Extract the (X, Y) coordinate from the center of the cell holding the provided text.  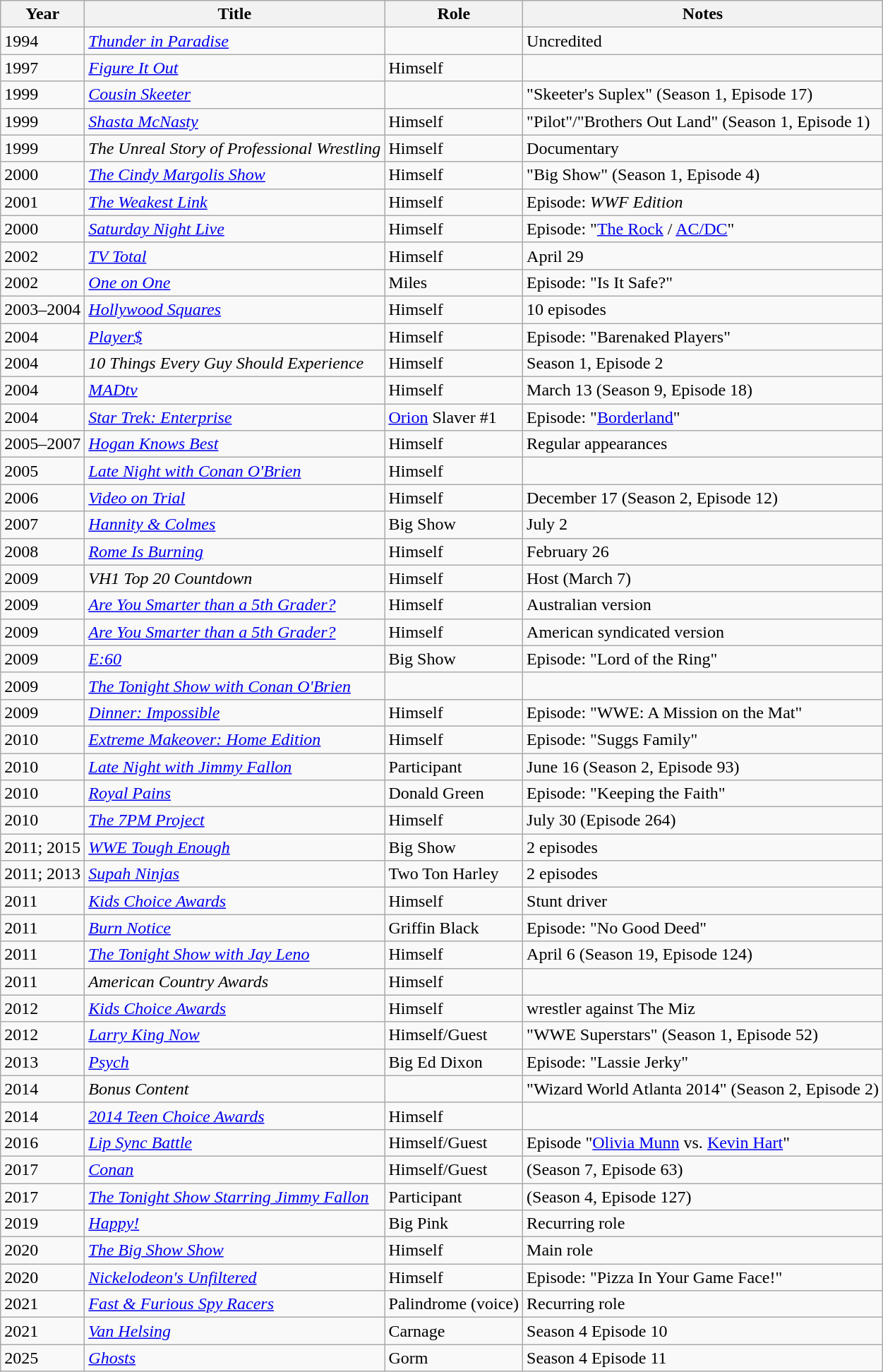
American Country Awards (234, 982)
2007 (42, 525)
Hollywood Squares (234, 309)
wrestler against The Miz (703, 1008)
Episode: "No Good Deed" (703, 928)
Lip Sync Battle (234, 1143)
Thunder in Paradise (234, 41)
Episode: "Keeping the Faith" (703, 794)
Year (42, 14)
2011; 2015 (42, 847)
1997 (42, 68)
Late Night with Jimmy Fallon (234, 766)
2005–2007 (42, 444)
2025 (42, 1358)
Host (March 7) (703, 578)
The Tonight Show with Jay Leno (234, 955)
Bonus Content (234, 1089)
"Skeeter's Suplex" (Season 1, Episode 17) (703, 95)
July 2 (703, 525)
The 7PM Project (234, 821)
10 Things Every Guy Should Experience (234, 364)
10 episodes (703, 309)
Conan (234, 1169)
Uncredited (703, 41)
April 6 (Season 19, Episode 124) (703, 955)
Larry King Now (234, 1035)
Episode: "Barenaked Players" (703, 337)
2016 (42, 1143)
Title (234, 14)
E:60 (234, 659)
Burn Notice (234, 928)
Big Ed Dixon (454, 1062)
Episode: "WWE: A Mission on the Mat" (703, 712)
2001 (42, 202)
2006 (42, 498)
Shasta McNasty (234, 121)
The Tonight Show with Conan O'Brien (234, 686)
"WWE Superstars" (Season 1, Episode 52) (703, 1035)
2019 (42, 1224)
VH1 Top 20 Countdown (234, 578)
Big Pink (454, 1224)
One on One (234, 282)
July 30 (Episode 264) (703, 821)
Episode: "The Rock / AC/DC" (703, 229)
American syndicated version (703, 632)
Season 4 Episode 10 (703, 1331)
"Wizard World Atlanta 2014" (Season 2, Episode 2) (703, 1089)
2011; 2013 (42, 874)
Rome Is Burning (234, 551)
March 13 (Season 9, Episode 18) (703, 390)
Donald Green (454, 794)
Two Ton Harley (454, 874)
The Weakest Link (234, 202)
MADtv (234, 390)
TV Total (234, 256)
Episode "Olivia Munn vs. Kevin Hart" (703, 1143)
The Big Show Show (234, 1251)
Regular appearances (703, 444)
Cousin Skeeter (234, 95)
Season 4 Episode 11 (703, 1358)
Episode: "Pizza In Your Game Face!" (703, 1277)
Episode: "Borderland" (703, 417)
Episode: "Is It Safe?" (703, 282)
Supah Ninjas (234, 874)
Griffin Black (454, 928)
June 16 (Season 2, Episode 93) (703, 766)
Role (454, 14)
2014 Teen Choice Awards (234, 1116)
2013 (42, 1062)
Fast & Furious Spy Racers (234, 1304)
Late Night with Conan O'Brien (234, 471)
Main role (703, 1251)
(Season 7, Episode 63) (703, 1169)
Psych (234, 1062)
Palindrome (voice) (454, 1304)
Van Helsing (234, 1331)
Extreme Makeover: Home Edition (234, 739)
2003–2004 (42, 309)
Miles (454, 282)
Stunt driver (703, 901)
Happy! (234, 1224)
Gorm (454, 1358)
"Pilot"/"Brothers Out Land" (Season 1, Episode 1) (703, 121)
Star Trek: Enterprise (234, 417)
Dinner: Impossible (234, 712)
Saturday Night Live (234, 229)
Orion Slaver #1 (454, 417)
Hannity & Colmes (234, 525)
Episode: "Lord of the Ring" (703, 659)
Australian version (703, 605)
The Tonight Show Starring Jimmy Fallon (234, 1197)
April 29 (703, 256)
Nickelodeon's Unfiltered (234, 1277)
February 26 (703, 551)
Episode: "Suggs Family" (703, 739)
"Big Show" (Season 1, Episode 4) (703, 175)
December 17 (Season 2, Episode 12) (703, 498)
Ghosts (234, 1358)
1994 (42, 41)
Royal Pains (234, 794)
2008 (42, 551)
Episode: "Lassie Jerky" (703, 1062)
2005 (42, 471)
The Unreal Story of Professional Wrestling (234, 148)
Video on Trial (234, 498)
Episode: WWF Edition (703, 202)
Documentary (703, 148)
Figure It Out (234, 68)
(Season 4, Episode 127) (703, 1197)
Carnage (454, 1331)
Season 1, Episode 2 (703, 364)
Notes (703, 14)
Hogan Knows Best (234, 444)
Player$ (234, 337)
The Cindy Margolis Show (234, 175)
WWE Tough Enough (234, 847)
